Locate the cell with the specified text and output its (x, y) center coordinate. 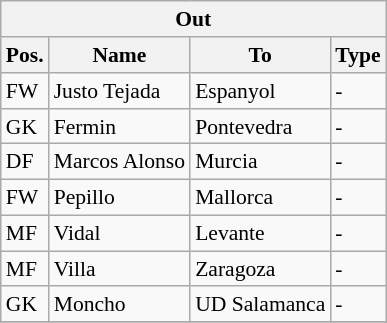
Out (194, 19)
Pontevedra (260, 126)
To (260, 55)
Vidal (120, 233)
Pepillo (120, 197)
Marcos Alonso (120, 162)
Fermin (120, 126)
Espanyol (260, 91)
DF (25, 162)
Justo Tejada (120, 91)
Murcia (260, 162)
Moncho (120, 304)
Villa (120, 269)
Zaragoza (260, 269)
Levante (260, 233)
Type (358, 55)
Name (120, 55)
Pos. (25, 55)
UD Salamanca (260, 304)
Mallorca (260, 197)
